Locate the cell with the specified text and output its [X, Y] center coordinate. 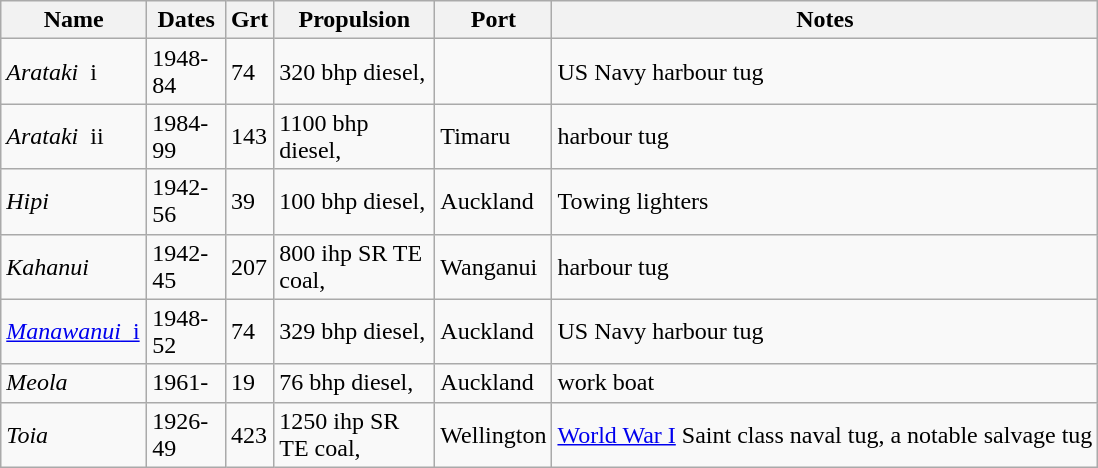
1948-84 [186, 72]
100 bhp diesel, [354, 202]
Hipi [74, 202]
329 bhp diesel, [354, 332]
Towing lighters [825, 202]
Kahanui [74, 266]
143 [249, 136]
World War I Saint class naval tug, a notable salvage tug [825, 434]
Dates [186, 20]
Propulsion [354, 20]
1926-49 [186, 434]
work boat [825, 383]
Toia [74, 434]
Name [74, 20]
19 [249, 383]
Notes [825, 20]
320 bhp diesel, [354, 72]
76 bhp diesel, [354, 383]
Arataki i [74, 72]
Arataki ii [74, 136]
Meola [74, 383]
Wellington [494, 434]
1942-45 [186, 266]
800 ihp SR TE coal, [354, 266]
1250 ihp SR TE coal, [354, 434]
Grt [249, 20]
Timaru [494, 136]
1961- [186, 383]
Port [494, 20]
39 [249, 202]
207 [249, 266]
1100 bhp diesel, [354, 136]
1942-56 [186, 202]
Manawanui i [74, 332]
1984-99 [186, 136]
423 [249, 434]
Wanganui [494, 266]
1948-52 [186, 332]
